Pinpoint the cell where the given text exists, returning its [x, y] midpoint coordinate. 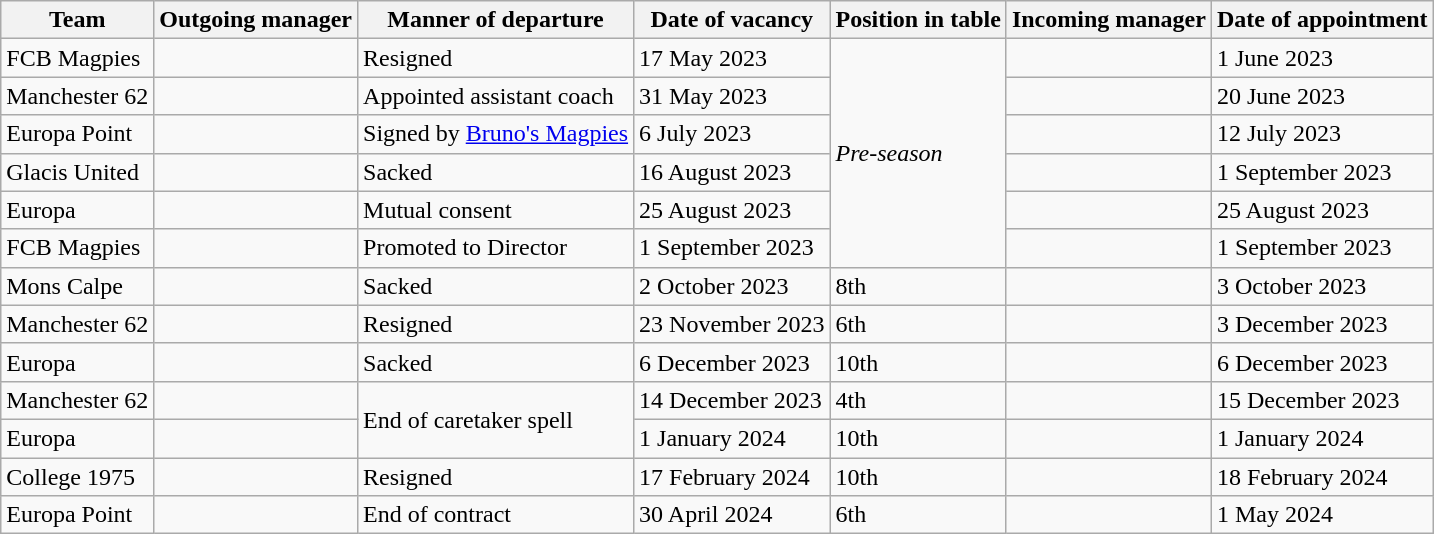
23 November 2023 [732, 324]
End of caretaker spell [496, 419]
1 May 2024 [1322, 515]
18 February 2024 [1322, 477]
3 December 2023 [1322, 324]
Mons Calpe [78, 286]
Position in table [918, 20]
2 October 2023 [732, 286]
17 February 2024 [732, 477]
14 December 2023 [732, 400]
Date of appointment [1322, 20]
6 July 2023 [732, 134]
12 July 2023 [1322, 134]
Promoted to Director [496, 248]
Glacis United [78, 172]
17 May 2023 [732, 58]
Team [78, 20]
15 December 2023 [1322, 400]
31 May 2023 [732, 96]
16 August 2023 [732, 172]
4th [918, 400]
Appointed assistant coach [496, 96]
30 April 2024 [732, 515]
Pre-season [918, 153]
Date of vacancy [732, 20]
20 June 2023 [1322, 96]
Manner of departure [496, 20]
8th [918, 286]
College 1975 [78, 477]
Incoming manager [1108, 20]
Mutual consent [496, 210]
Outgoing manager [256, 20]
1 June 2023 [1322, 58]
3 October 2023 [1322, 286]
End of contract [496, 515]
Signed by Bruno's Magpies [496, 134]
